From the cell containing the given text, extract its center point as (X, Y) coordinate. 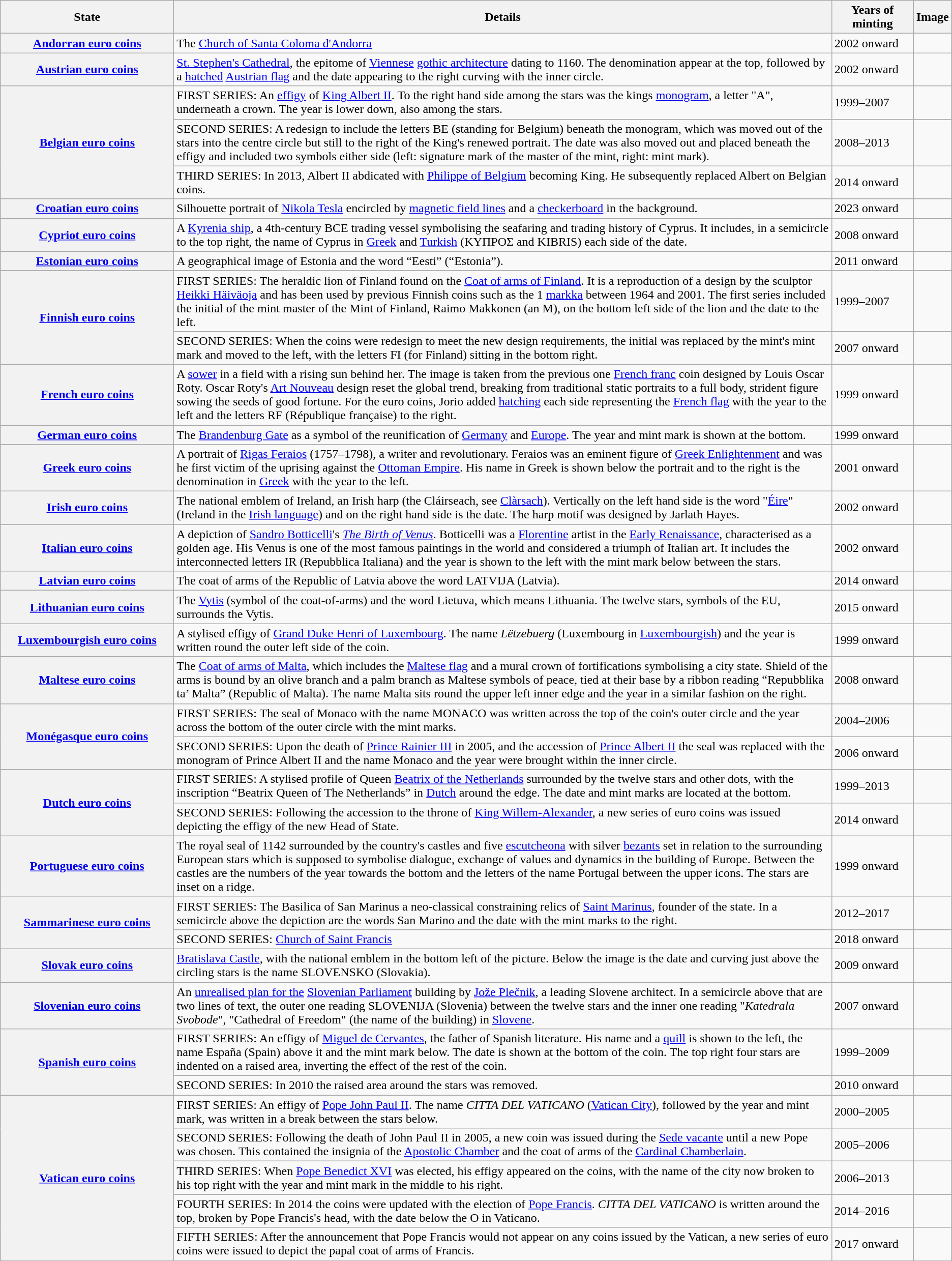
2023 onward (873, 209)
THIRD SERIES: In 2013, Albert II abdicated with Philippe of Belgium becoming King. He subsequently replaced Albert on Belgian coins. (502, 182)
1999–2013 (873, 786)
Luxembourgish euro coins (87, 640)
2011 onward (873, 261)
The Church of Santa Coloma d'Andorra (502, 43)
Irish euro coins (87, 508)
Latvian euro coins (87, 581)
Slovenian euro coins (87, 1005)
2004–2006 (873, 720)
Belgian euro coins (87, 142)
Maltese euro coins (87, 680)
2015 onward (873, 607)
Croatian euro coins (87, 209)
SECOND SERIES: Church of Saint Francis (502, 939)
German euro coins (87, 435)
Vatican euro coins (87, 1178)
Sammarinese euro coins (87, 923)
Silhouette portrait of Nikola Tesla encircled by magnetic field lines and a checkerboard in the background. (502, 209)
Italian euro coins (87, 548)
2005–2006 (873, 1145)
Dutch euro coins (87, 803)
Image (933, 17)
Austrian euro coins (87, 69)
2001 onward (873, 468)
2009 onward (873, 965)
Cypriot euro coins (87, 235)
State (87, 17)
Portuguese euro coins (87, 866)
Finnish euro coins (87, 317)
2017 onward (873, 1244)
French euro coins (87, 395)
1999–2009 (873, 1052)
Monégasque euro coins (87, 737)
2006–2013 (873, 1178)
2006 onward (873, 753)
Spanish euro coins (87, 1062)
Details (502, 17)
2008–2013 (873, 142)
SECOND SERIES: In 2010 the raised area around the stars was removed. (502, 1086)
The coat of arms of the Republic of Latvia above the word LATVIJA (Latvia). (502, 581)
Greek euro coins (87, 468)
Slovak euro coins (87, 965)
2014–2016 (873, 1211)
Andorran euro coins (87, 43)
2010 onward (873, 1086)
2012–2017 (873, 913)
Estonian euro coins (87, 261)
2018 onward (873, 939)
The Vytis (symbol of the coat-of-arms) and the word Lietuva, which means Lithuania. The twelve stars, symbols of the EU, surrounds the Vytis. (502, 607)
Lithuanian euro coins (87, 607)
Years of minting (873, 17)
2000–2005 (873, 1112)
A geographical image of Estonia and the word “Eesti” (“Estonia”). (502, 261)
The Brandenburg Gate as a symbol of the reunification of Germany and Europe. The year and mint mark is shown at the bottom. (502, 435)
